Extract the (x, y) coordinate from the center of the cell holding the provided text.  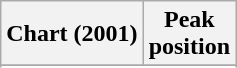
Peakposition (189, 34)
Chart (2001) (72, 34)
